Search for the cell housing the specified text and yield its [x, y] center coordinate. 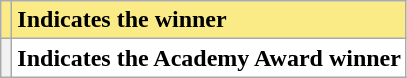
Indicates the Academy Award winner [210, 58]
Indicates the winner [210, 20]
